Output the (x, y) coordinate of the center of the cell containing the given text.  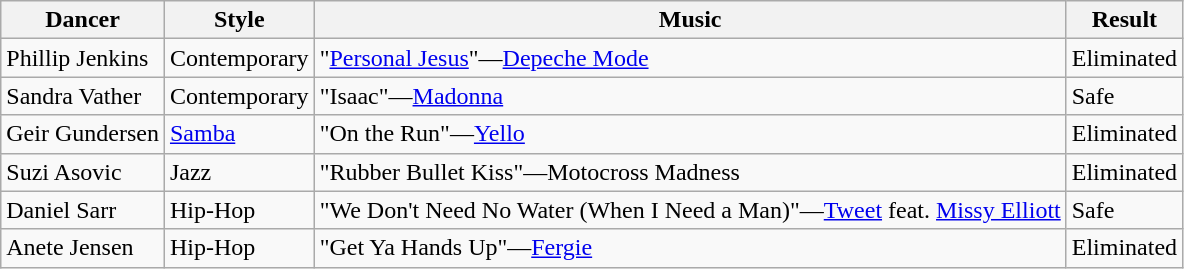
Jazz (239, 172)
"Rubber Bullet Kiss"—Motocross Madness (690, 172)
Anete Jensen (83, 248)
Phillip Jenkins (83, 58)
"On the Run"—Yello (690, 134)
Music (690, 20)
Result (1124, 20)
Geir Gundersen (83, 134)
Sandra Vather (83, 96)
"We Don't Need No Water (When I Need a Man)"—Tweet feat. Missy Elliott (690, 210)
Daniel Sarr (83, 210)
Dancer (83, 20)
Style (239, 20)
"Personal Jesus"—Depeche Mode (690, 58)
"Get Ya Hands Up"—Fergie (690, 248)
"Isaac"—Madonna (690, 96)
Suzi Asovic (83, 172)
Samba (239, 134)
